Locate the cell with the specified text and output its [x, y] center coordinate. 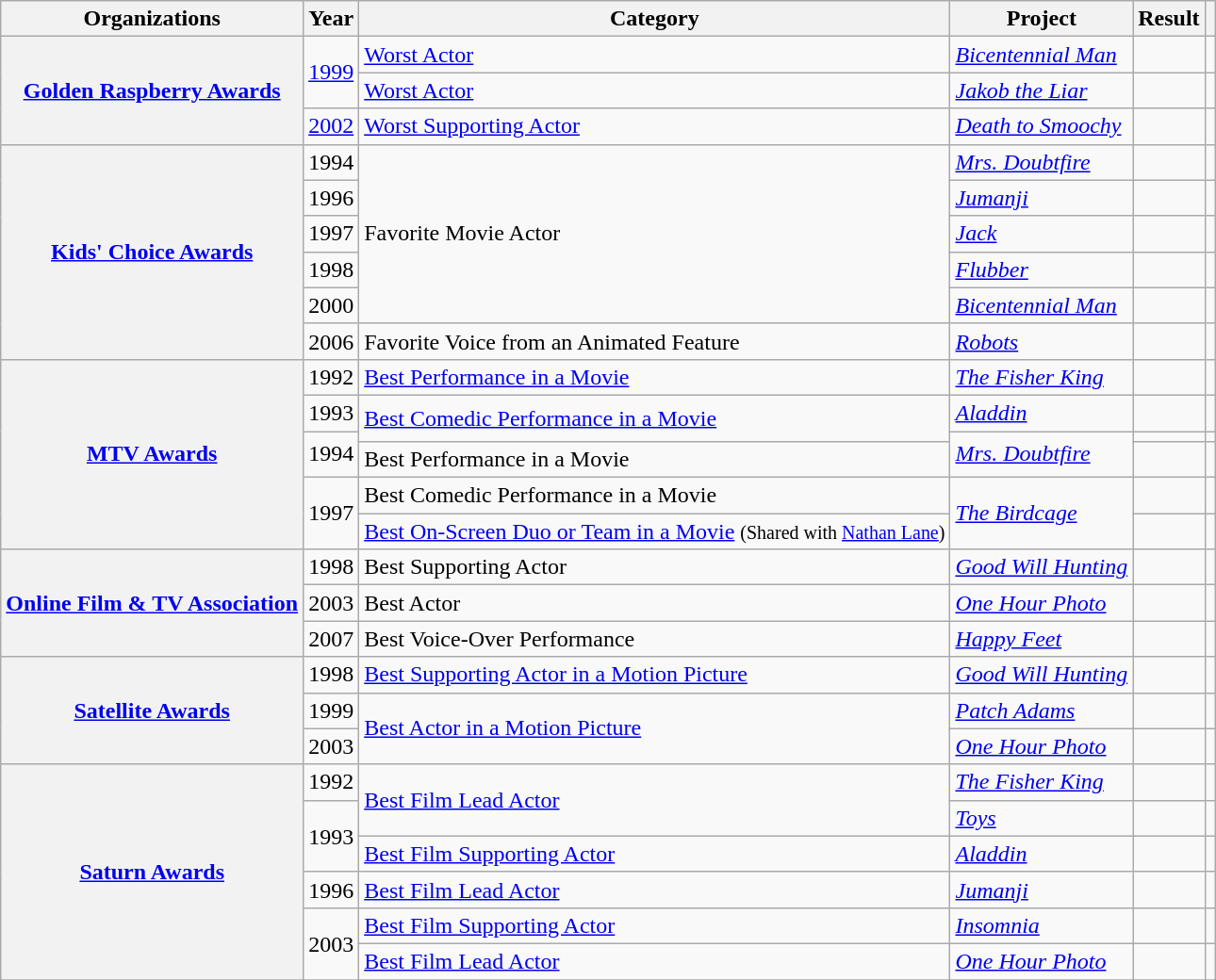
Best On-Screen Duo or Team in a Movie (Shared with Nathan Lane) [654, 531]
Project [1042, 19]
Flubber [1042, 269]
Death to Smoochy [1042, 126]
Toys [1042, 818]
Saturn Awards [153, 872]
Category [654, 19]
Best Voice-Over Performance [654, 639]
2002 [332, 126]
Worst Supporting Actor [654, 126]
Year [332, 19]
Best Actor in a Motion Picture [654, 728]
Online Film & TV Association [153, 603]
Best Supporting Actor [654, 567]
Best Supporting Actor in a Motion Picture [654, 675]
Golden Raspberry Awards [153, 90]
Satellite Awards [153, 710]
Best Actor [654, 603]
Robots [1042, 341]
Patch Adams [1042, 710]
Organizations [153, 19]
2006 [332, 341]
2007 [332, 639]
Jakob the Liar [1042, 90]
MTV Awards [153, 454]
The Birdcage [1042, 514]
Happy Feet [1042, 639]
Kids' Choice Awards [153, 252]
Favorite Voice from an Animated Feature [654, 341]
Insomnia [1042, 925]
2000 [332, 305]
Favorite Movie Actor [654, 234]
Result [1169, 19]
Jack [1042, 234]
